Output the (X, Y) coordinate of the center of the cell containing the given text.  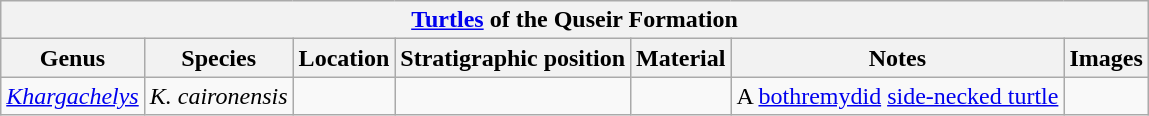
Khargachelys (72, 96)
Images (1106, 58)
Species (218, 58)
Notes (898, 58)
Location (344, 58)
K. caironensis (218, 96)
Turtles of the Quseir Formation (575, 20)
Stratigraphic position (513, 58)
A bothremydid side-necked turtle (898, 96)
Genus (72, 58)
Material (681, 58)
